Extract the [X, Y] coordinate from the center of the cell holding the provided text.  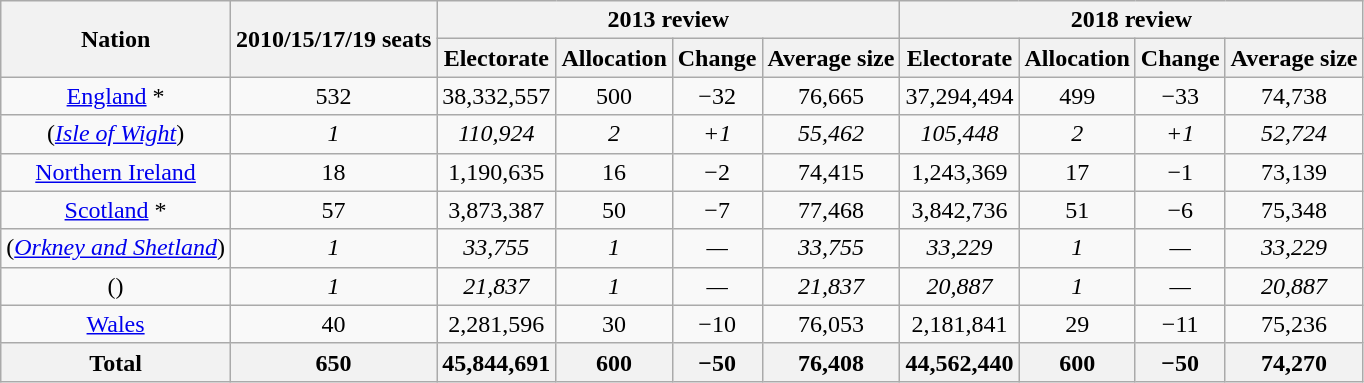
−2 [717, 172]
55,462 [831, 134]
500 [614, 96]
16 [614, 172]
−11 [1180, 324]
76,053 [831, 324]
74,738 [1294, 96]
40 [333, 324]
77,468 [831, 210]
−10 [717, 324]
74,415 [831, 172]
75,348 [1294, 210]
Scotland * [116, 210]
30 [614, 324]
2,181,841 [960, 324]
45,844,691 [496, 362]
2010/15/17/19 seats [333, 39]
Total [116, 362]
73,139 [1294, 172]
−7 [717, 210]
75,236 [1294, 324]
(Isle of Wight) [116, 134]
England * [116, 96]
3,842,736 [960, 210]
650 [333, 362]
37,294,494 [960, 96]
52,724 [1294, 134]
17 [1077, 172]
499 [1077, 96]
3,873,387 [496, 210]
51 [1077, 210]
18 [333, 172]
76,408 [831, 362]
(Orkney and Shetland) [116, 248]
44,562,440 [960, 362]
−1 [1180, 172]
105,448 [960, 134]
76,665 [831, 96]
Northern Ireland [116, 172]
1,190,635 [496, 172]
2013 review [668, 20]
29 [1077, 324]
Nation [116, 39]
38,332,557 [496, 96]
50 [614, 210]
−6 [1180, 210]
2,281,596 [496, 324]
Wales [116, 324]
532 [333, 96]
−32 [717, 96]
−33 [1180, 96]
74,270 [1294, 362]
110,924 [496, 134]
() [116, 286]
57 [333, 210]
1,243,369 [960, 172]
2018 review [1132, 20]
